Identify which cell holds the provided text, then report its [X, Y] central coordinate. 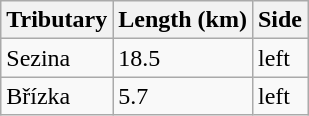
Side [280, 20]
Tributary [57, 20]
Břízka [57, 96]
Sezina [57, 58]
Length (km) [183, 20]
5.7 [183, 96]
18.5 [183, 58]
